For the text-containing cell, return its midpoint in (x, y) coordinate format. 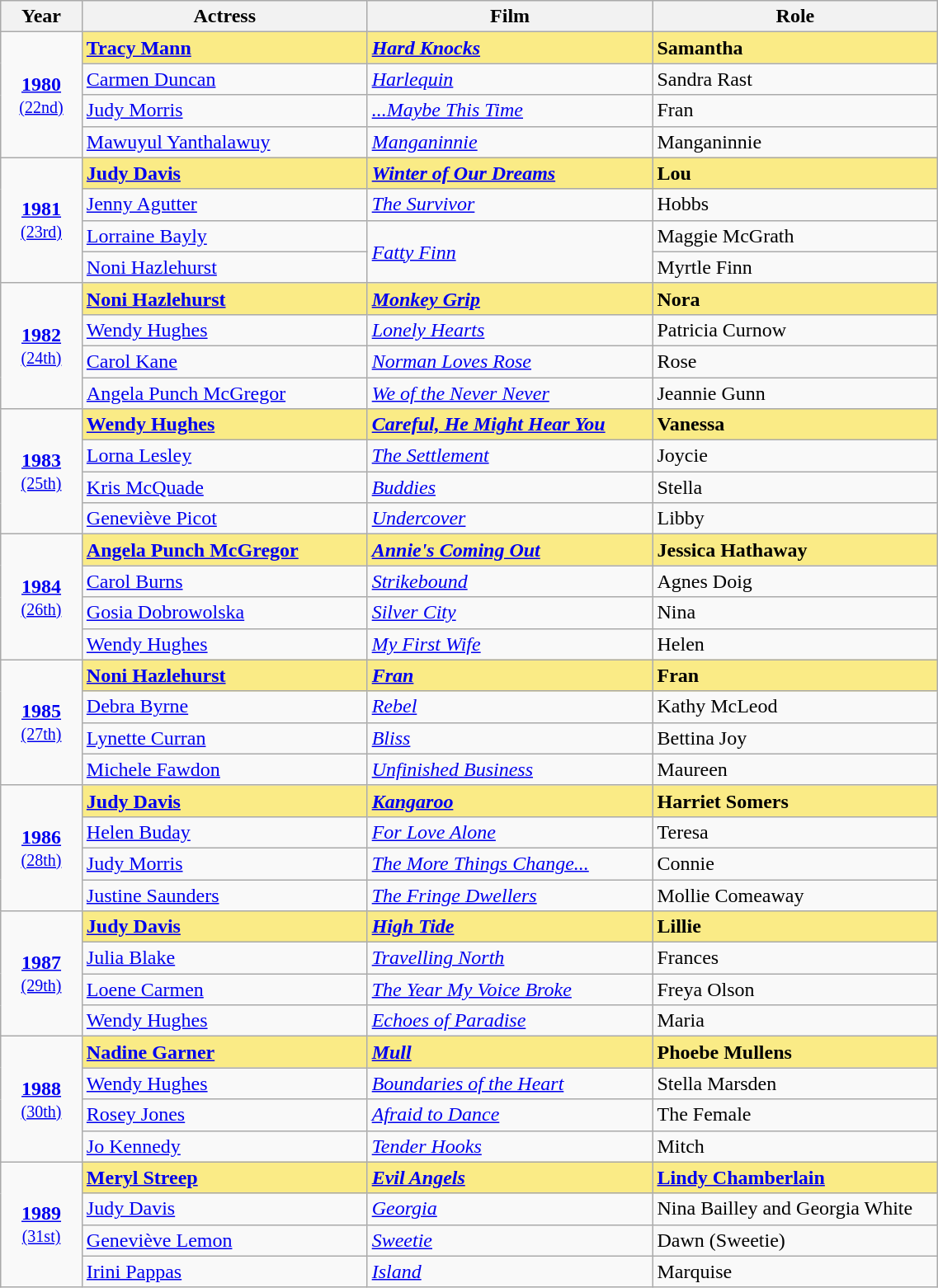
Buddies (510, 487)
Sandra Rast (795, 79)
Julia Blake (224, 958)
Annie's Coming Out (510, 550)
Maureen (795, 769)
Mitch (795, 1146)
Boundaries of the Heart (510, 1084)
Lindy Chamberlain (795, 1178)
Role (795, 16)
Lorna Lesley (224, 456)
Joycie (795, 456)
Harriet Somers (795, 801)
Phoebe Mullens (795, 1052)
The More Things Change... (510, 863)
Connie (795, 863)
1985(27th) (41, 722)
Maggie McGrath (795, 236)
Jenny Agutter (224, 204)
Carol Burns (224, 581)
Kathy McLeod (795, 707)
Geneviève Lemon (224, 1240)
1989(31st) (41, 1225)
Georgia (510, 1209)
...Maybe This Time (510, 110)
Silver City (510, 613)
Nadine Garner (224, 1052)
Lillie (795, 927)
Year (41, 16)
Island (510, 1272)
Bliss (510, 738)
Undercover (510, 519)
Patricia Curnow (795, 330)
Hobbs (795, 204)
Frances (795, 958)
Nora (795, 298)
1984(26th) (41, 597)
Sweetie (510, 1240)
Harlequin (510, 79)
Michele Fawdon (224, 769)
Helen Buday (224, 832)
1982(24th) (41, 346)
Nina (795, 613)
Actress (224, 16)
1980(22nd) (41, 95)
Film (510, 16)
Meryl Streep (224, 1178)
Lou (795, 173)
The Settlement (510, 456)
Jeannie Gunn (795, 393)
Afraid to Dance (510, 1115)
Freya Olson (795, 990)
Fatty Finn (510, 251)
Lonely Hearts (510, 330)
Maria (795, 1021)
Rebel (510, 707)
Jo Kennedy (224, 1146)
Myrtle Finn (795, 267)
Echoes of Paradise (510, 1021)
Mawuyul Yanthalawuy (224, 142)
Bettina Joy (795, 738)
1981(23rd) (41, 220)
Tender Hooks (510, 1146)
High Tide (510, 927)
Gosia Dobrowolska (224, 613)
The Year My Voice Broke (510, 990)
My First Wife (510, 644)
We of the Never Never (510, 393)
Helen (795, 644)
Agnes Doig (795, 581)
Jessica Hathaway (795, 550)
Hard Knocks (510, 48)
The Female (795, 1115)
Debra Byrne (224, 707)
Libby (795, 519)
Geneviève Picot (224, 519)
Mull (510, 1052)
Carol Kane (224, 361)
Dawn (Sweetie) (795, 1240)
Stella (795, 487)
For Love Alone (510, 832)
Samantha (795, 48)
Rose (795, 361)
Loene Carmen (224, 990)
Norman Loves Rose (510, 361)
Irini Pappas (224, 1272)
Rosey Jones (224, 1115)
Evil Angels (510, 1178)
1986(28th) (41, 848)
Monkey Grip (510, 298)
Unfinished Business (510, 769)
Vanessa (795, 425)
Stella Marsden (795, 1084)
Lynette Curran (224, 738)
1983(25th) (41, 472)
Tracy Mann (224, 48)
Carmen Duncan (224, 79)
Kangaroo (510, 801)
The Fringe Dwellers (510, 895)
Nina Bailley and Georgia White (795, 1209)
Mollie Comeaway (795, 895)
Careful, He Might Hear You (510, 425)
Justine Saunders (224, 895)
Marquise (795, 1272)
Kris McQuade (224, 487)
The Survivor (510, 204)
Lorraine Bayly (224, 236)
1987(29th) (41, 974)
1988(30th) (41, 1099)
Strikebound (510, 581)
Winter of Our Dreams (510, 173)
Travelling North (510, 958)
Teresa (795, 832)
